Extract the (x, y) coordinate from the center of the cell holding the provided text.  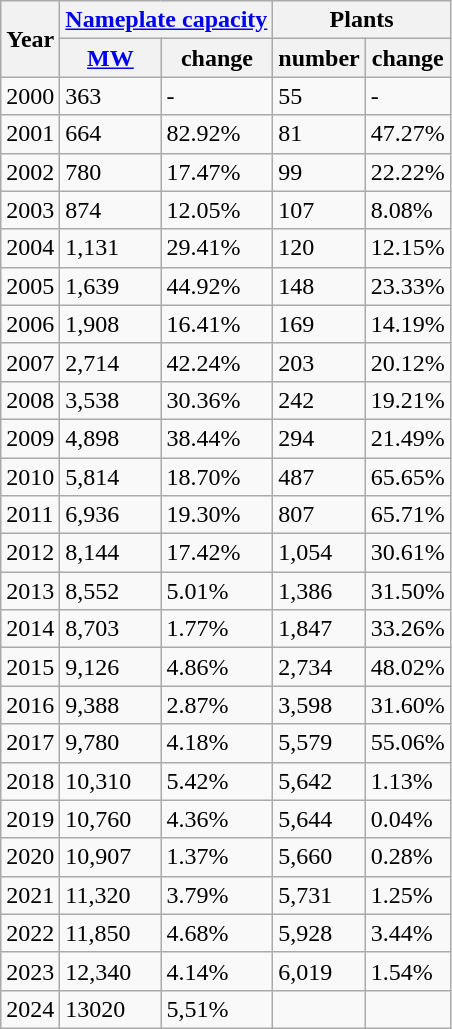
203 (319, 362)
0.04% (408, 819)
22.22% (408, 172)
1,847 (319, 629)
4,898 (110, 438)
148 (319, 286)
2022 (30, 933)
2010 (30, 477)
1.13% (408, 781)
363 (110, 96)
0.28% (408, 857)
2005 (30, 286)
487 (319, 477)
number (319, 58)
5.01% (217, 591)
2021 (30, 895)
8,552 (110, 591)
2023 (30, 971)
6,936 (110, 515)
2000 (30, 96)
17.42% (217, 553)
10,907 (110, 857)
82.92% (217, 134)
5.42% (217, 781)
2014 (30, 629)
Plants (362, 20)
11,320 (110, 895)
2.87% (217, 705)
2,714 (110, 362)
10,760 (110, 819)
2017 (30, 743)
2001 (30, 134)
2019 (30, 819)
65.65% (408, 477)
31.50% (408, 591)
1,054 (319, 553)
2012 (30, 553)
2008 (30, 400)
9,388 (110, 705)
2009 (30, 438)
1.54% (408, 971)
807 (319, 515)
4.36% (217, 819)
12.15% (408, 248)
23.33% (408, 286)
42.24% (217, 362)
169 (319, 324)
19.21% (408, 400)
47.27% (408, 134)
2007 (30, 362)
107 (319, 210)
2006 (30, 324)
242 (319, 400)
874 (110, 210)
1,386 (319, 591)
4.18% (217, 743)
5,51% (217, 1009)
12,340 (110, 971)
8,703 (110, 629)
4.14% (217, 971)
8.08% (408, 210)
14.19% (408, 324)
5,660 (319, 857)
1,131 (110, 248)
9,780 (110, 743)
5,579 (319, 743)
780 (110, 172)
29.41% (217, 248)
99 (319, 172)
2018 (30, 781)
3.44% (408, 933)
31.60% (408, 705)
81 (319, 134)
MW (110, 58)
120 (319, 248)
3,598 (319, 705)
13020 (110, 1009)
Year (30, 39)
12.05% (217, 210)
Nameplate capacity (166, 20)
6,019 (319, 971)
48.02% (408, 667)
2004 (30, 248)
55.06% (408, 743)
8,144 (110, 553)
664 (110, 134)
3.79% (217, 895)
2002 (30, 172)
4.68% (217, 933)
30.61% (408, 553)
11,850 (110, 933)
1,639 (110, 286)
2016 (30, 705)
55 (319, 96)
1.77% (217, 629)
4.86% (217, 667)
2024 (30, 1009)
5,642 (319, 781)
5,928 (319, 933)
10,310 (110, 781)
65.71% (408, 515)
294 (319, 438)
33.26% (408, 629)
9,126 (110, 667)
2,734 (319, 667)
21.49% (408, 438)
1.25% (408, 895)
2015 (30, 667)
20.12% (408, 362)
1.37% (217, 857)
30.36% (217, 400)
38.44% (217, 438)
5,814 (110, 477)
2020 (30, 857)
5,731 (319, 895)
18.70% (217, 477)
44.92% (217, 286)
16.41% (217, 324)
2003 (30, 210)
1,908 (110, 324)
17.47% (217, 172)
19.30% (217, 515)
2013 (30, 591)
3,538 (110, 400)
2011 (30, 515)
5,644 (319, 819)
